Capture the cell that displays the provided text and extract its [x, y] central coordinate. 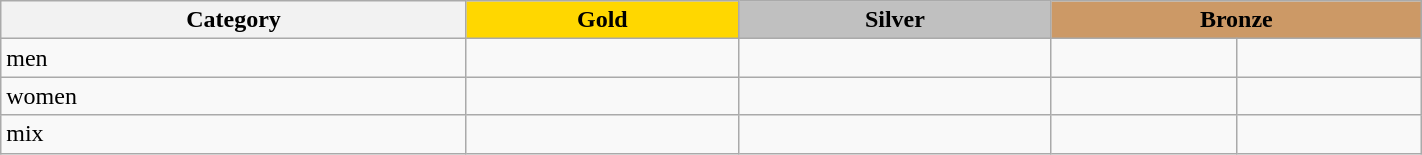
Category [234, 20]
mix [234, 134]
Silver [894, 20]
women [234, 96]
Gold [602, 20]
men [234, 58]
Bronze [1236, 20]
